Pinpoint the cell where the given text exists, returning its (X, Y) midpoint coordinate. 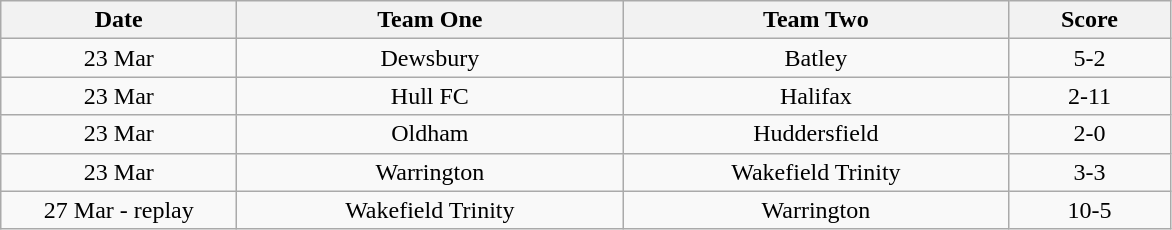
5-2 (1090, 58)
Dewsbury (430, 58)
Hull FC (430, 96)
3-3 (1090, 172)
Date (119, 20)
Huddersfield (816, 134)
Team Two (816, 20)
27 Mar - replay (119, 210)
Halifax (816, 96)
Team One (430, 20)
2-11 (1090, 96)
10-5 (1090, 210)
Score (1090, 20)
2-0 (1090, 134)
Batley (816, 58)
Oldham (430, 134)
